Return the [x, y] coordinate for the center point of the cell that contains the specified text.  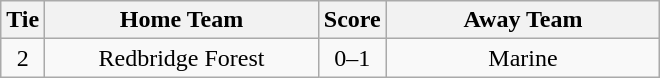
Score [352, 20]
Tie [23, 20]
Marine [523, 58]
2 [23, 58]
Redbridge Forest [182, 58]
Home Team [182, 20]
0–1 [352, 58]
Away Team [523, 20]
